Search for the cell housing the specified text and yield its (x, y) center coordinate. 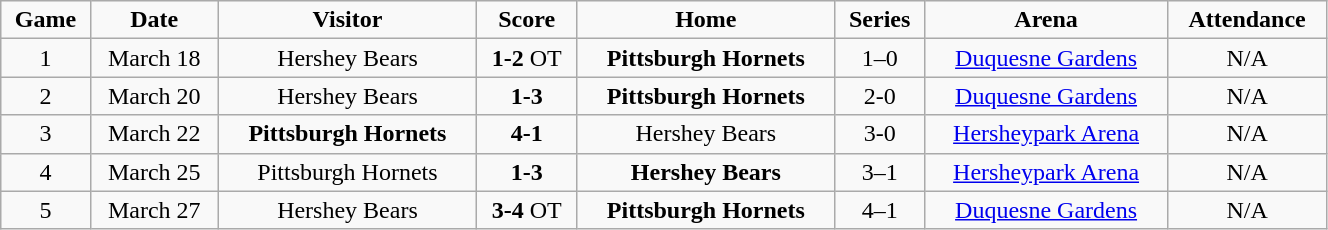
Date (154, 20)
3–1 (880, 172)
Visitor (347, 20)
3 (46, 134)
3-4 OT (527, 210)
5 (46, 210)
1–0 (880, 58)
Home (706, 20)
Score (527, 20)
3-0 (880, 134)
Game (46, 20)
March 27 (154, 210)
March 20 (154, 96)
March 18 (154, 58)
March 25 (154, 172)
2 (46, 96)
4–1 (880, 210)
Arena (1046, 20)
2-0 (880, 96)
Series (880, 20)
1-2 OT (527, 58)
Attendance (1248, 20)
4 (46, 172)
March 22 (154, 134)
4-1 (527, 134)
1 (46, 58)
